Scan for the cell matching the given text and deliver its [X, Y] coordinate at center. 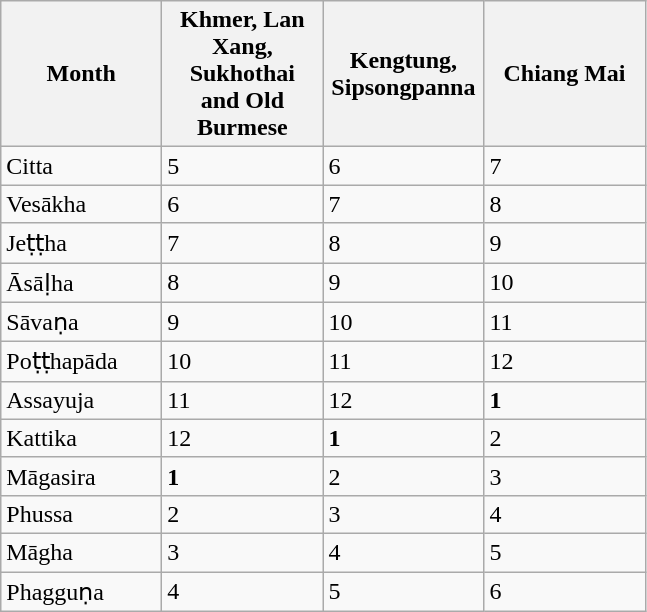
Kattika [82, 438]
Month [82, 74]
Vesākha [82, 204]
Māgasira [82, 476]
Phagguṇa [82, 592]
Māgha [82, 552]
Āsāḷha [82, 282]
Jeṭṭha [82, 243]
Khmer, Lan Xang, Sukhothai and Old Burmese [242, 74]
Kengtung, Sipsongpanna [404, 74]
Citta [82, 166]
Phussa [82, 514]
Chiang Mai [564, 74]
Assayuja [82, 400]
Poṭṭhapāda [82, 362]
Sāvaṇa [82, 322]
